Detect which cell encompasses the target text, then output its [x, y] center coordinate. 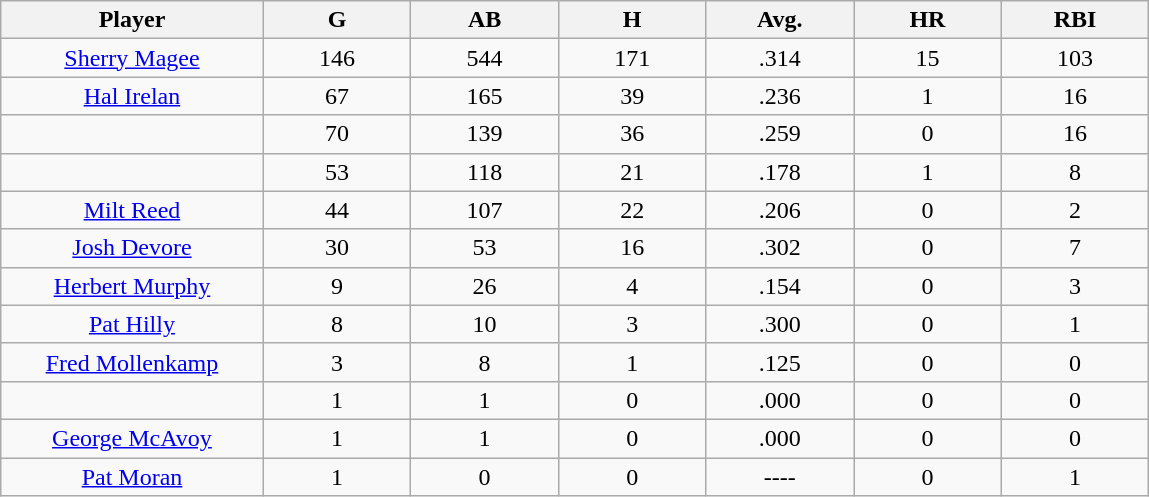
107 [485, 210]
544 [485, 58]
Milt Reed [132, 210]
146 [337, 58]
103 [1075, 58]
.300 [780, 324]
44 [337, 210]
118 [485, 172]
Hal Irelan [132, 96]
7 [1075, 248]
.259 [780, 134]
Player [132, 20]
---- [780, 477]
Avg. [780, 20]
Sherry Magee [132, 58]
2 [1075, 210]
26 [485, 286]
H [632, 20]
.125 [780, 362]
AB [485, 20]
.178 [780, 172]
30 [337, 248]
Herbert Murphy [132, 286]
4 [632, 286]
.206 [780, 210]
.154 [780, 286]
10 [485, 324]
9 [337, 286]
21 [632, 172]
139 [485, 134]
36 [632, 134]
67 [337, 96]
.302 [780, 248]
39 [632, 96]
15 [928, 58]
Pat Hilly [132, 324]
RBI [1075, 20]
Pat Moran [132, 477]
.236 [780, 96]
165 [485, 96]
70 [337, 134]
George McAvoy [132, 438]
HR [928, 20]
171 [632, 58]
.314 [780, 58]
Fred Mollenkamp [132, 362]
G [337, 20]
Josh Devore [132, 248]
22 [632, 210]
